Extract the (X, Y) coordinate from the center of the cell holding the provided text.  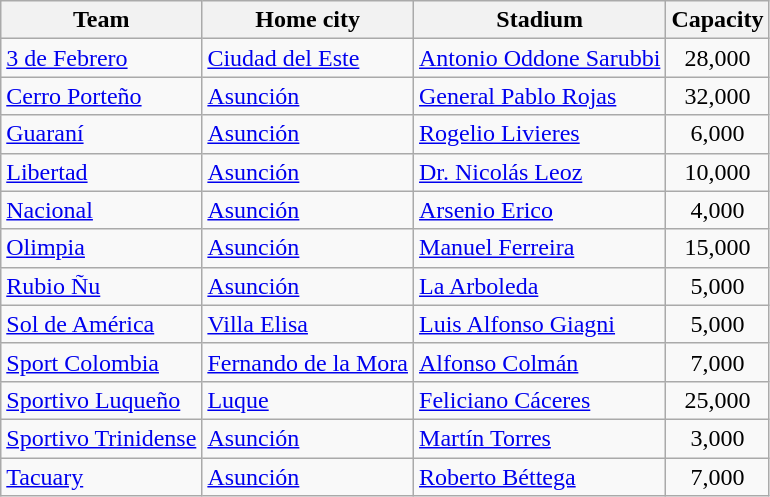
Olimpia (102, 248)
Stadium (540, 20)
15,000 (718, 248)
6,000 (718, 134)
28,000 (718, 58)
Rubio Ñu (102, 286)
Sport Colombia (102, 362)
Luis Alfonso Giagni (540, 324)
Capacity (718, 20)
Nacional (102, 210)
25,000 (718, 400)
La Arboleda (540, 286)
Manuel Ferreira (540, 248)
Sportivo Trinidense (102, 438)
Guaraní (102, 134)
Roberto Béttega (540, 477)
Sportivo Luqueño (102, 400)
Antonio Oddone Sarubbi (540, 58)
Cerro Porteño (102, 96)
Team (102, 20)
Sol de América (102, 324)
Libertad (102, 172)
Luque (308, 400)
32,000 (718, 96)
Villa Elisa (308, 324)
Arsenio Erico (540, 210)
3 de Febrero (102, 58)
3,000 (718, 438)
Martín Torres (540, 438)
Ciudad del Este (308, 58)
Rogelio Livieres (540, 134)
4,000 (718, 210)
10,000 (718, 172)
Fernando de la Mora (308, 362)
Alfonso Colmán (540, 362)
Feliciano Cáceres (540, 400)
Home city (308, 20)
Dr. Nicolás Leoz (540, 172)
General Pablo Rojas (540, 96)
Tacuary (102, 477)
